From the cell containing the given text, extract its center point as (X, Y) coordinate. 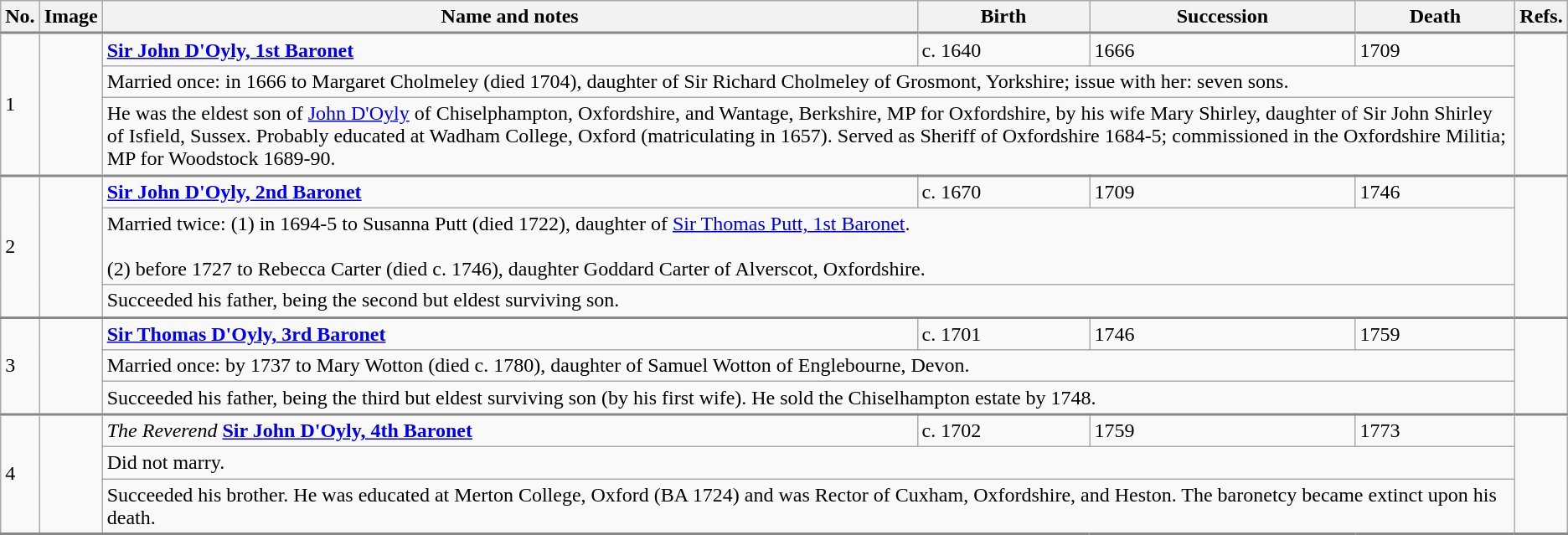
Sir John D'Oyly, 1st Baronet (509, 50)
c. 1640 (1003, 50)
Name and notes (509, 17)
1 (20, 105)
Succeeded his father, being the third but eldest surviving son (by his first wife). He sold the Chiselhampton estate by 1748. (809, 399)
c. 1670 (1003, 191)
Succession (1223, 17)
Did not marry. (809, 462)
3 (20, 366)
Death (1436, 17)
No. (20, 17)
Sir John D'Oyly, 2nd Baronet (509, 191)
Sir Thomas D'Oyly, 3rd Baronet (509, 333)
Married once: by 1737 to Mary Wotton (died c. 1780), daughter of Samuel Wotton of Englebourne, Devon. (809, 366)
The Reverend Sir John D'Oyly, 4th Baronet (509, 430)
Birth (1003, 17)
4 (20, 474)
2 (20, 246)
1773 (1436, 430)
c. 1702 (1003, 430)
1666 (1223, 50)
c. 1701 (1003, 333)
Succeeded his father, being the second but eldest surviving son. (809, 301)
Image (70, 17)
Refs. (1541, 17)
Married once: in 1666 to Margaret Cholmeley (died 1704), daughter of Sir Richard Cholmeley of Grosmont, Yorkshire; issue with her: seven sons. (809, 81)
